Pinpoint the cell where the given text exists, returning its [x, y] midpoint coordinate. 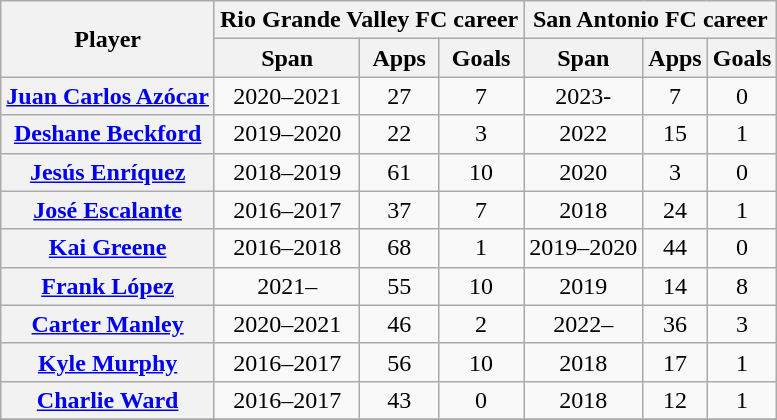
Juan Carlos Azócar [108, 96]
Rio Grande Valley FC career [368, 20]
Charlie Ward [108, 400]
55 [400, 286]
24 [675, 210]
17 [675, 362]
2016–2018 [286, 248]
68 [400, 248]
12 [675, 400]
2022– [584, 324]
44 [675, 248]
Jesús Enríquez [108, 172]
8 [742, 286]
José Escalante [108, 210]
46 [400, 324]
2018–2019 [286, 172]
2023- [584, 96]
Kyle Murphy [108, 362]
2022 [584, 134]
43 [400, 400]
36 [675, 324]
Frank López [108, 286]
2019 [584, 286]
14 [675, 286]
56 [400, 362]
Carter Manley [108, 324]
Kai Greene [108, 248]
22 [400, 134]
San Antonio FC career [650, 20]
37 [400, 210]
Player [108, 39]
2020 [584, 172]
61 [400, 172]
2 [482, 324]
27 [400, 96]
15 [675, 134]
Deshane Beckford [108, 134]
2021– [286, 286]
